Locate the cell with the specified text and output its (X, Y) center coordinate. 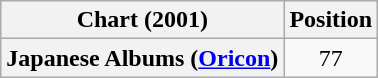
Japanese Albums (Oricon) (142, 58)
77 (331, 58)
Chart (2001) (142, 20)
Position (331, 20)
